For the text-containing cell, return its midpoint in (x, y) coordinate format. 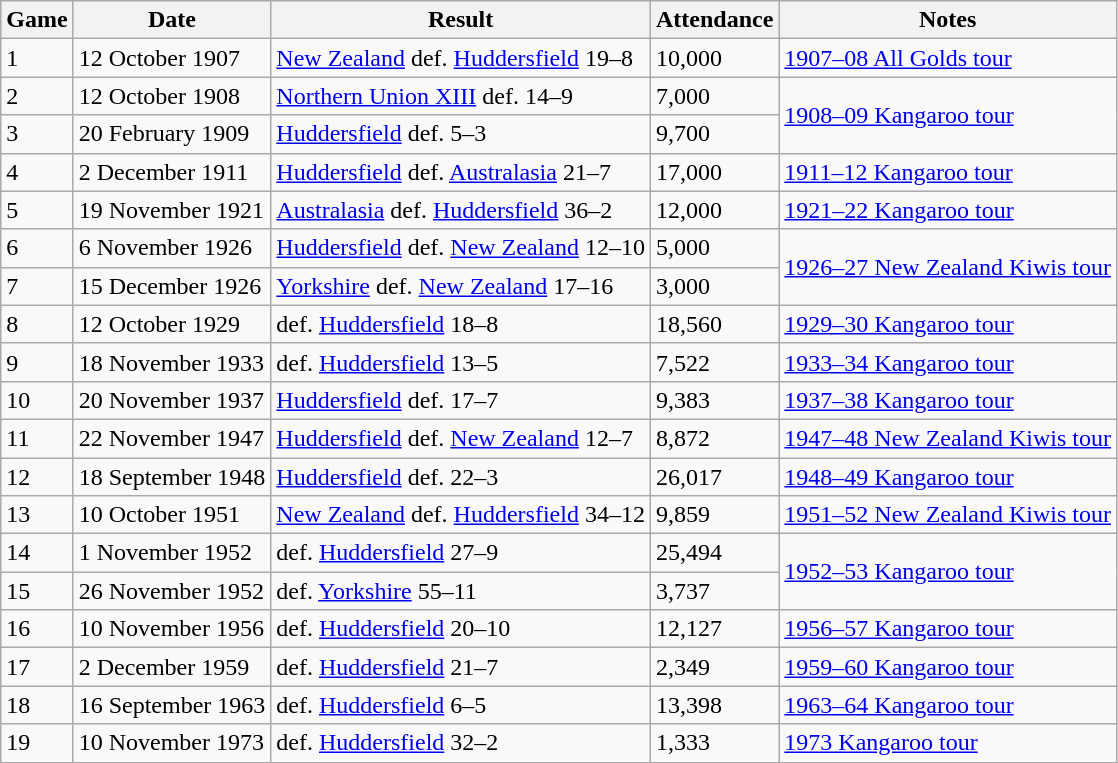
3,000 (714, 286)
18 November 1933 (172, 362)
Notes (948, 20)
10,000 (714, 58)
12,127 (714, 629)
7,000 (714, 96)
8,872 (714, 438)
1907–08 All Golds tour (948, 58)
22 November 1947 (172, 438)
9,859 (714, 515)
4 (37, 172)
2 December 1911 (172, 172)
10 October 1951 (172, 515)
12 (37, 477)
def. Huddersfield 6–5 (461, 705)
2 December 1959 (172, 667)
3,737 (714, 591)
10 November 1973 (172, 743)
1956–57 Kangaroo tour (948, 629)
Game (37, 20)
def. Huddersfield 21–7 (461, 667)
2,349 (714, 667)
12,000 (714, 210)
1933–34 Kangaroo tour (948, 362)
Huddersfield def. Australasia 21–7 (461, 172)
def. Huddersfield 20–10 (461, 629)
17 (37, 667)
26,017 (714, 477)
def. Yorkshire 55–11 (461, 591)
12 October 1907 (172, 58)
3 (37, 134)
1908–09 Kangaroo tour (948, 115)
def. Huddersfield 27–9 (461, 553)
19 (37, 743)
10 (37, 400)
1 November 1952 (172, 553)
1963–64 Kangaroo tour (948, 705)
8 (37, 324)
13,398 (714, 705)
6 (37, 248)
1921–22 Kangaroo tour (948, 210)
Attendance (714, 20)
25,494 (714, 553)
1948–49 Kangaroo tour (948, 477)
9 (37, 362)
16 (37, 629)
2 (37, 96)
1 (37, 58)
7,522 (714, 362)
1,333 (714, 743)
def. Huddersfield 18–8 (461, 324)
20 November 1937 (172, 400)
20 February 1909 (172, 134)
11 (37, 438)
Huddersfield def. New Zealand 12–7 (461, 438)
19 November 1921 (172, 210)
1911–12 Kangaroo tour (948, 172)
1952–53 Kangaroo tour (948, 572)
def. Huddersfield 32–2 (461, 743)
14 (37, 553)
17,000 (714, 172)
1926–27 New Zealand Kiwis tour (948, 267)
Huddersfield def. 22–3 (461, 477)
9,700 (714, 134)
New Zealand def. Huddersfield 34–12 (461, 515)
Huddersfield def. 17–7 (461, 400)
18 (37, 705)
Result (461, 20)
6 November 1926 (172, 248)
15 (37, 591)
Huddersfield def. New Zealand 12–10 (461, 248)
New Zealand def. Huddersfield 19–8 (461, 58)
1951–52 New Zealand Kiwis tour (948, 515)
Huddersfield def. 5–3 (461, 134)
1929–30 Kangaroo tour (948, 324)
7 (37, 286)
Yorkshire def. New Zealand 17–16 (461, 286)
1973 Kangaroo tour (948, 743)
13 (37, 515)
1937–38 Kangaroo tour (948, 400)
10 November 1956 (172, 629)
15 December 1926 (172, 286)
def. Huddersfield 13–5 (461, 362)
Date (172, 20)
26 November 1952 (172, 591)
12 October 1929 (172, 324)
Northern Union XIII def. 14–9 (461, 96)
18 September 1948 (172, 477)
5 (37, 210)
1959–60 Kangaroo tour (948, 667)
5,000 (714, 248)
1947–48 New Zealand Kiwis tour (948, 438)
9,383 (714, 400)
16 September 1963 (172, 705)
18,560 (714, 324)
12 October 1908 (172, 96)
Australasia def. Huddersfield 36–2 (461, 210)
